Capture the cell that displays the provided text and extract its (x, y) central coordinate. 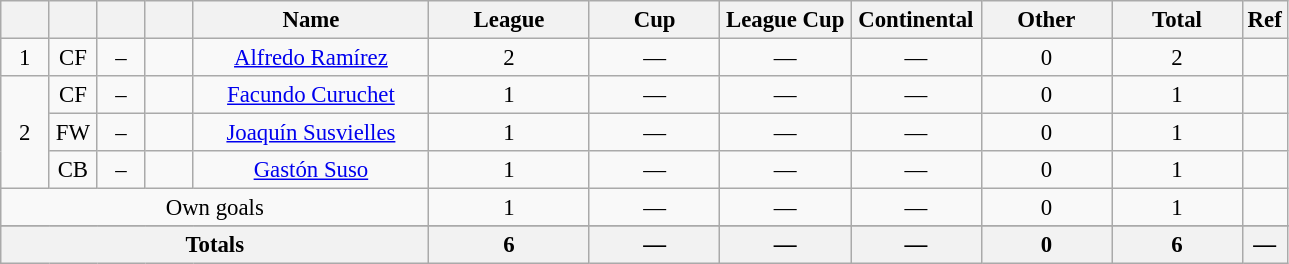
Name (311, 20)
Continental (916, 20)
Other (1046, 20)
CB (73, 170)
Own goals (215, 208)
Joaquín Susvielles (311, 133)
FW (73, 133)
League (510, 20)
Ref (1264, 20)
Cup (654, 20)
League Cup (786, 20)
Facundo Curuchet (311, 95)
Total (1178, 20)
Alfredo Ramírez (311, 58)
Gastón Suso (311, 170)
Totals (215, 245)
